Find where the given text appears and provide that cell's center as (X, Y) coordinate. 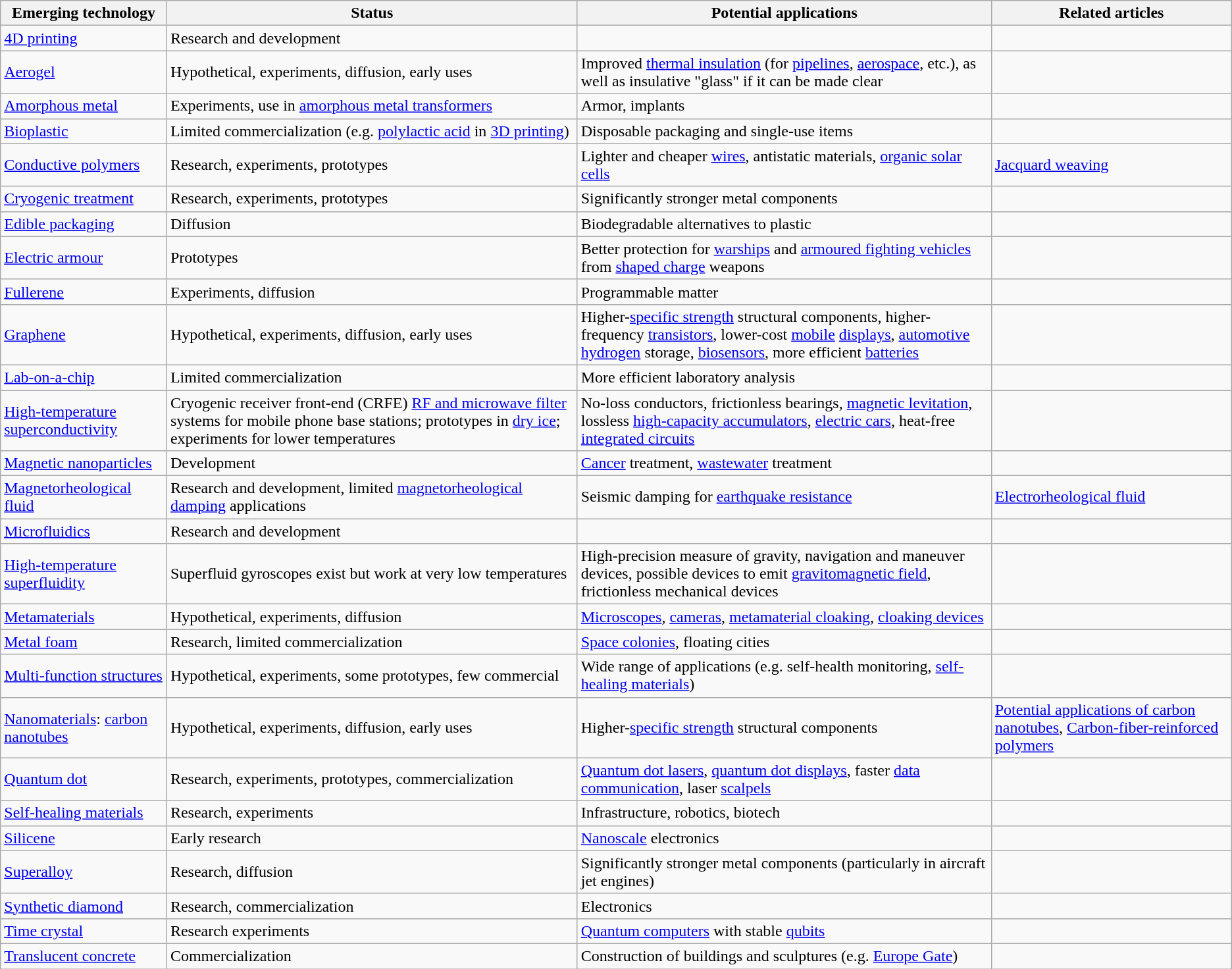
Microscopes, cameras, metamaterial cloaking, cloaking devices (784, 617)
Microfluidics (84, 531)
Experiments, diffusion (372, 292)
Higher-specific strength structural components (784, 727)
Aerogel (84, 72)
Superfluid gyroscopes exist but work at very low temperatures (372, 574)
Silicene (84, 838)
Amorphous metal (84, 106)
More efficient laboratory analysis (784, 377)
Seismic damping for earthquake resistance (784, 498)
Electrorheological fluid (1111, 498)
Hypothetical, experiments, some prototypes, few commercial (372, 675)
Limited commercialization (372, 377)
Improved thermal insulation (for pipelines, aerospace, etc.), as well as insulative "glass" if it can be made clear (784, 72)
Time crystal (84, 931)
Programmable matter (784, 292)
Disposable packaging and single-use items (784, 131)
Synthetic diamond (84, 906)
Jacquard weaving (1111, 165)
High-temperature superfluidity (84, 574)
Electric armour (84, 258)
Quantum dot lasers, quantum dot displays, faster data communication, laser scalpels (784, 779)
Cryogenic treatment (84, 199)
Research, limited commercialization (372, 642)
Conductive polymers (84, 165)
Potential applications of carbon nanotubes, Carbon-fiber-reinforced polymers (1111, 727)
Significantly stronger metal components (particularly in aircraft jet engines) (784, 872)
Magnetorheological fluid (84, 498)
Experiments, use in amorphous metal transformers (372, 106)
Nanoscale electronics (784, 838)
Research and development, limited magnetorheological damping applications (372, 498)
Research experiments (372, 931)
Research, diffusion (372, 872)
Nanomaterials: carbon nanotubes (84, 727)
Electronics (784, 906)
Potential applications (784, 13)
Edible packaging (84, 224)
Multi-function structures (84, 675)
Magnetic nanoparticles (84, 463)
Better protection for warships and armoured fighting vehicles from shaped charge weapons (784, 258)
High-temperature superconductivity (84, 420)
Infrastructure, robotics, biotech (784, 813)
Lighter and cheaper wires, antistatic materials, organic solar cells (784, 165)
Quantum dot (84, 779)
Self-healing materials (84, 813)
Graphene (84, 334)
Hypothetical, experiments, diffusion (372, 617)
Biodegradable alternatives to plastic (784, 224)
Diffusion (372, 224)
Research, experiments (372, 813)
Development (372, 463)
Limited commercialization (e.g. polylactic acid in 3D printing) (372, 131)
4D printing (84, 38)
Emerging technology (84, 13)
Cancer treatment, wastewater treatment (784, 463)
Construction of buildings and sculptures (e.g. Europe Gate) (784, 956)
Significantly stronger metal components (784, 199)
Superalloy (84, 872)
Metal foam (84, 642)
Status (372, 13)
Commercialization (372, 956)
High-precision measure of gravity, navigation and maneuver devices, possible devices to emit gravitomagnetic field, frictionless mechanical devices (784, 574)
Research, commercialization (372, 906)
Lab-on-a-chip (84, 377)
Research, experiments, prototypes, commercialization (372, 779)
Armor, implants (784, 106)
Fullerene (84, 292)
Related articles (1111, 13)
No-loss conductors, frictionless bearings, magnetic levitation, lossless high-capacity accumulators, electric cars, heat-free integrated circuits (784, 420)
Prototypes (372, 258)
Metamaterials (84, 617)
Wide range of applications (e.g. self-health monitoring, self-healing materials) (784, 675)
Space colonies, floating cities (784, 642)
Bioplastic (84, 131)
Translucent concrete (84, 956)
Quantum computers with stable qubits (784, 931)
Early research (372, 838)
